Find where the given text appears and provide that cell's center as (X, Y) coordinate. 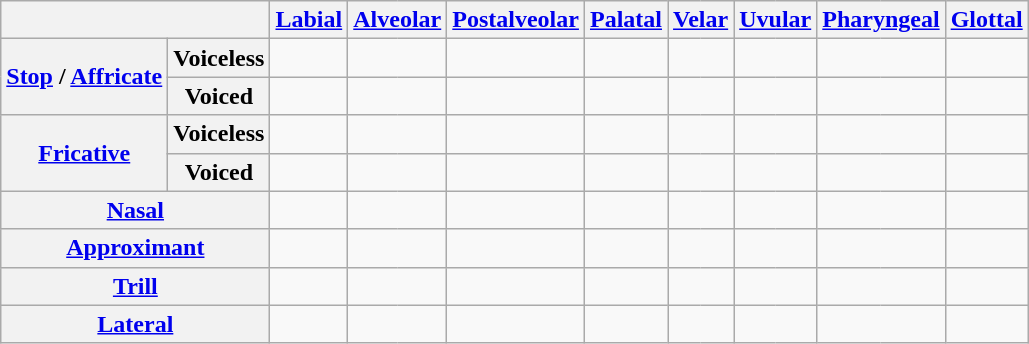
Alveolar (398, 20)
Fricative (84, 153)
Glottal (986, 20)
Lateral (136, 324)
Stop / Affricate (84, 77)
Trill (136, 286)
Postalveolar (516, 20)
Palatal (626, 20)
Pharyngeal (881, 20)
Velar (701, 20)
Nasal (136, 210)
Approximant (136, 248)
Labial (309, 20)
Uvular (776, 20)
